For the text-containing cell, return its midpoint in (X, Y) coordinate format. 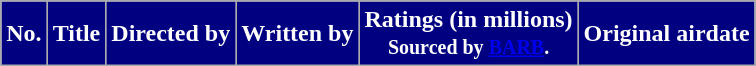
Title (76, 34)
Written by (298, 34)
Original airdate (666, 34)
No. (24, 34)
Ratings (in millions) Sourced by BARB. (468, 34)
Directed by (171, 34)
